From the cell containing the given text, extract its center point as [x, y] coordinate. 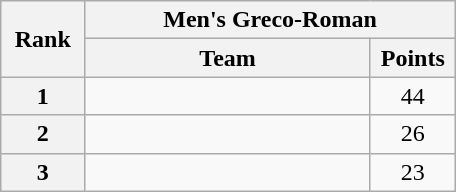
1 [43, 96]
44 [412, 96]
Men's Greco-Roman [270, 20]
Rank [43, 39]
3 [43, 172]
Points [412, 58]
Team [228, 58]
2 [43, 134]
23 [412, 172]
26 [412, 134]
